Return (x, y) of the center of cell containing provided text 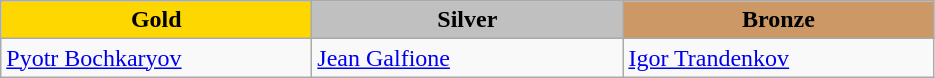
Gold (156, 20)
Jean Galfione (468, 58)
Igor Trandenkov (778, 58)
Bronze (778, 20)
Silver (468, 20)
Pyotr Bochkaryov (156, 58)
